Provide the (X, Y) coordinate of the cell's center where the given text is located.  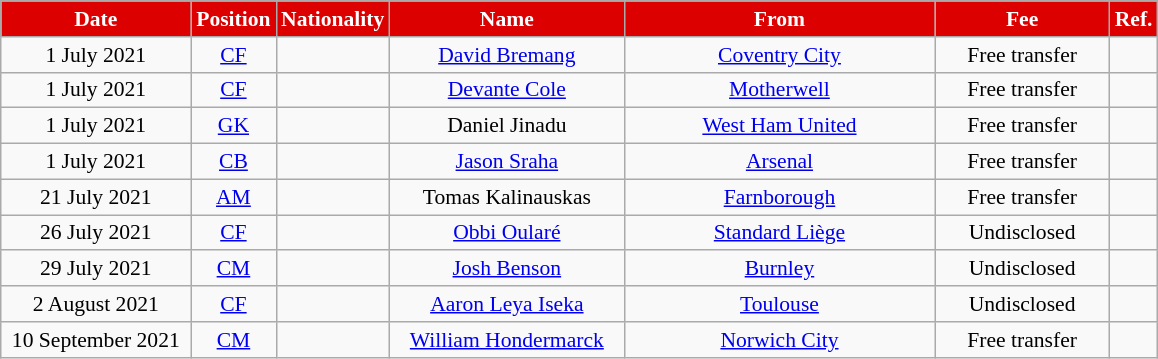
Aaron Leya Iseka (506, 304)
Position (234, 19)
Ref. (1134, 19)
Name (506, 19)
Obbi Oularé (506, 233)
Daniel Jinadu (506, 126)
AM (234, 197)
Josh Benson (506, 269)
Motherwell (779, 90)
Coventry City (779, 55)
CB (234, 162)
2 August 2021 (96, 304)
Arsenal (779, 162)
GK (234, 126)
29 July 2021 (96, 269)
Jason Sraha (506, 162)
Nationality (332, 19)
Fee (1022, 19)
Tomas Kalinauskas (506, 197)
10 September 2021 (96, 340)
Devante Cole (506, 90)
Norwich City (779, 340)
William Hondermarck (506, 340)
26 July 2021 (96, 233)
From (779, 19)
Burnley (779, 269)
Date (96, 19)
West Ham United (779, 126)
Standard Liège (779, 233)
David Bremang (506, 55)
Farnborough (779, 197)
21 July 2021 (96, 197)
Toulouse (779, 304)
